Provide the (X, Y) coordinate of the cell's center where the given text is located.  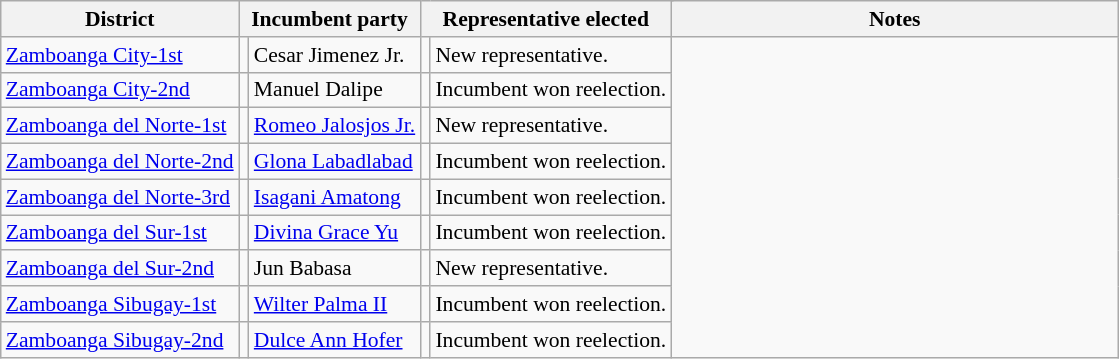
District (120, 19)
Zamboanga City-2nd (120, 90)
Divina Grace Yu (334, 233)
Zamboanga del Norte-1st (120, 126)
Zamboanga del Norte-3rd (120, 197)
Dulce Ann Hofer (334, 340)
Zamboanga del Norte-2nd (120, 162)
Glona Labadlabad (334, 162)
Zamboanga del Sur-1st (120, 233)
Incumbent party (330, 19)
Zamboanga Sibugay-1st (120, 304)
Zamboanga Sibugay-2nd (120, 340)
Zamboanga del Sur-2nd (120, 269)
Cesar Jimenez Jr. (334, 55)
Representative elected (546, 19)
Zamboanga City-1st (120, 55)
Wilter Palma II (334, 304)
Jun Babasa (334, 269)
Isagani Amatong (334, 197)
Notes (894, 19)
Manuel Dalipe (334, 90)
Romeo Jalosjos Jr. (334, 126)
